Return (X, Y) of the center of cell containing provided text 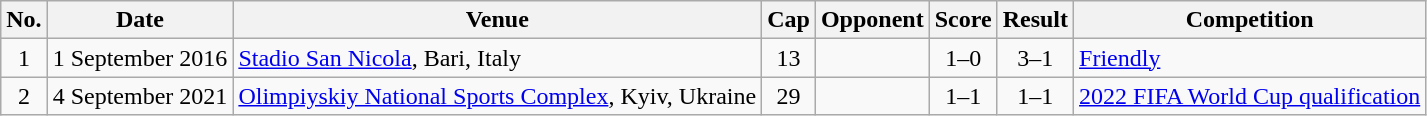
Competition (1250, 20)
4 September 2021 (140, 96)
1–0 (963, 58)
2022 FIFA World Cup qualification (1250, 96)
Date (140, 20)
1 (24, 58)
Score (963, 20)
No. (24, 20)
29 (789, 96)
Olimpiyskiy National Sports Complex, Kyiv, Ukraine (498, 96)
1 September 2016 (140, 58)
Venue (498, 20)
3–1 (1035, 58)
Cap (789, 20)
Result (1035, 20)
Friendly (1250, 58)
2 (24, 96)
Opponent (872, 20)
13 (789, 58)
Stadio San Nicola, Bari, Italy (498, 58)
